Find where the given text appears and provide that cell's center as (X, Y) coordinate. 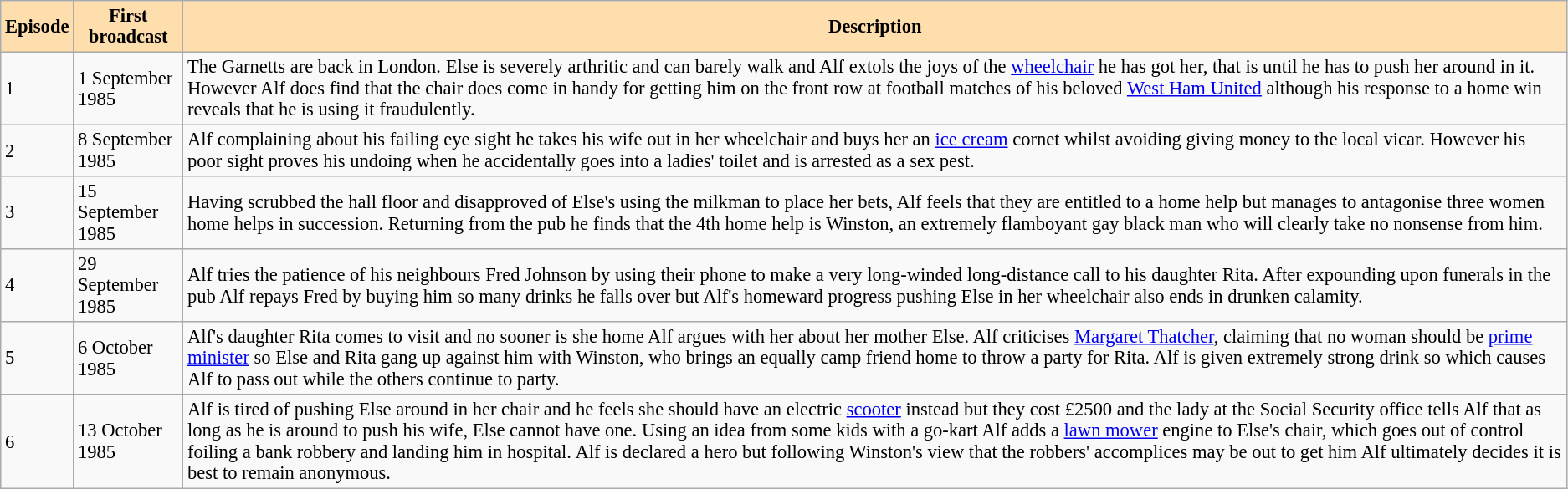
Episode (37, 27)
5 (37, 358)
1 (37, 89)
29 September 1985 (129, 286)
6 (37, 441)
3 (37, 212)
1 September 1985 (129, 89)
8 September 1985 (129, 150)
First broadcast (129, 27)
15 September 1985 (129, 212)
13 October 1985 (129, 441)
4 (37, 286)
Description (875, 27)
2 (37, 150)
6 October 1985 (129, 358)
